Capture the cell that displays the provided text and extract its (X, Y) central coordinate. 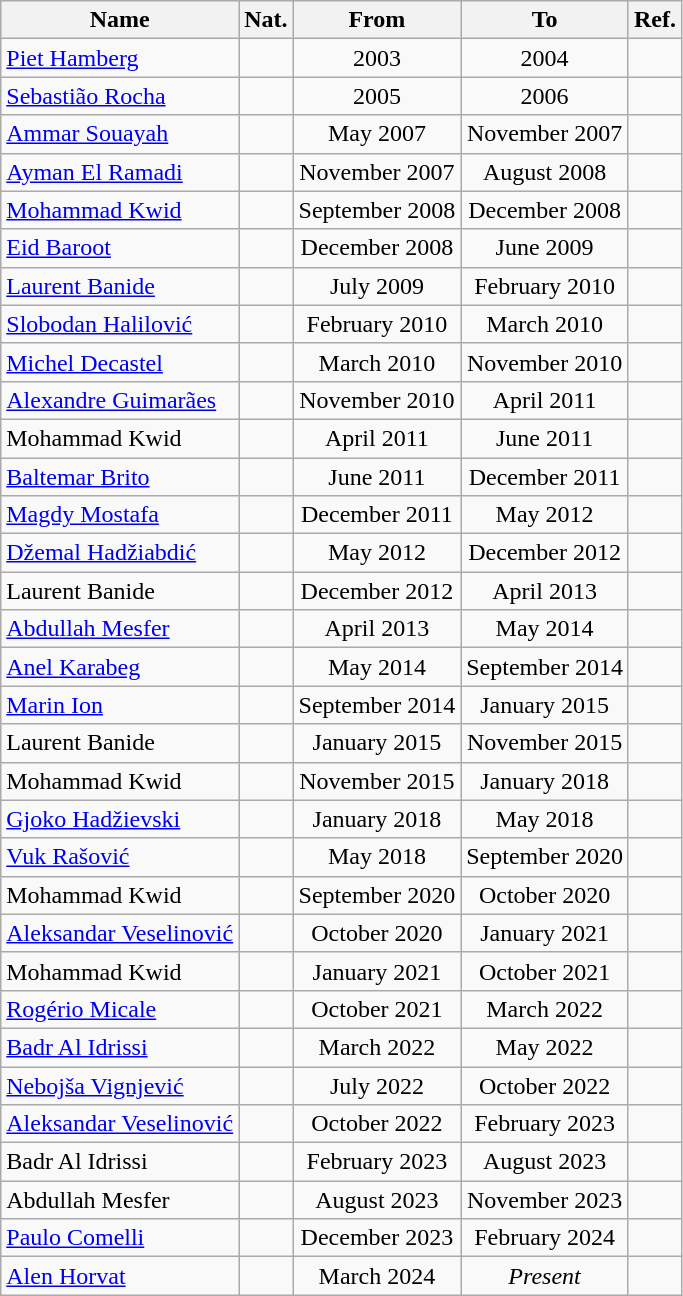
2005 (377, 96)
Marin Ion (120, 705)
July 2009 (377, 286)
Piet Hamberg (120, 58)
2003 (377, 58)
Slobodan Halilović (120, 324)
Ref. (654, 20)
June 2009 (545, 248)
Alen Horvat (120, 1276)
Eid Baroot (120, 248)
Vuk Rašović (120, 857)
Paulo Comelli (120, 1238)
Rogério Micale (120, 1009)
Present (545, 1276)
Nat. (266, 20)
Alexandre Guimarães (120, 400)
Nebojša Vignjević (120, 1085)
August 2008 (545, 172)
Sebastião Rocha (120, 96)
July 2022 (377, 1085)
May 2022 (545, 1047)
Michel Decastel (120, 362)
Gjoko Hadžievski (120, 819)
December 2023 (377, 1238)
Magdy Mostafa (120, 515)
March 2024 (377, 1276)
2006 (545, 96)
Ayman El Ramadi (120, 172)
From (377, 20)
Name (120, 20)
2004 (545, 58)
To (545, 20)
September 2008 (377, 210)
February 2024 (545, 1238)
Anel Karabeg (120, 667)
November 2023 (545, 1200)
Baltemar Brito (120, 477)
Džemal Hadžiabdić (120, 553)
Ammar Souayah (120, 134)
May 2007 (377, 134)
